For the text-containing cell, return its midpoint in (X, Y) coordinate format. 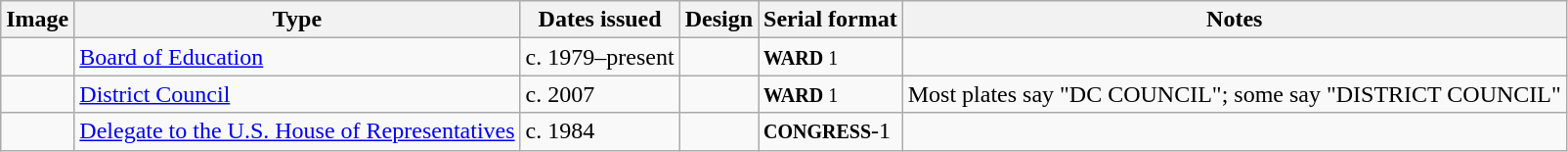
Design (719, 20)
c. 2007 (600, 94)
CONGRESS-1 (831, 131)
Serial format (831, 20)
Board of Education (297, 57)
Most plates say "DC COUNCIL"; some say "DISTRICT COUNCIL" (1234, 94)
District Council (297, 94)
c. 1984 (600, 131)
Type (297, 20)
c. 1979–present (600, 57)
Notes (1234, 20)
Dates issued (600, 20)
Image (37, 20)
Delegate to the U.S. House of Representatives (297, 131)
